For the text-containing cell, return its midpoint in (X, Y) coordinate format. 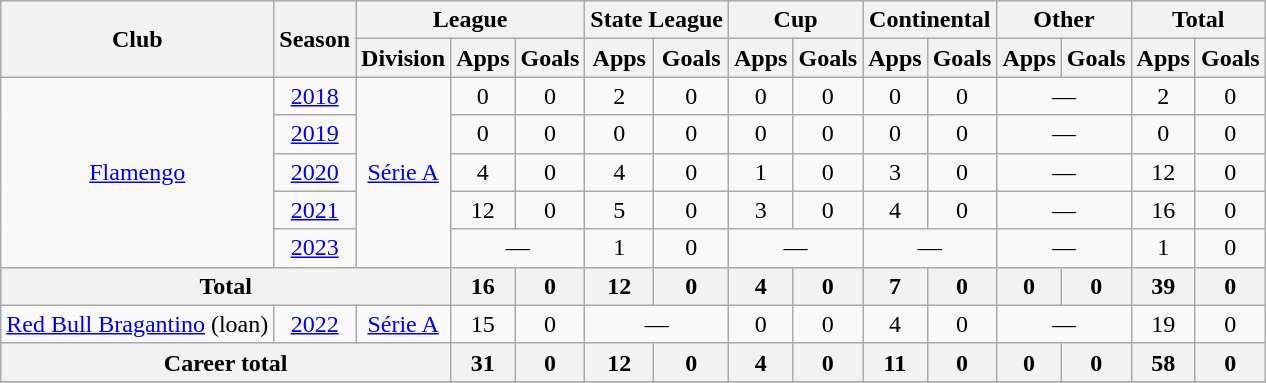
2019 (315, 134)
19 (1163, 324)
Division (404, 58)
15 (483, 324)
Other (1064, 20)
State League (657, 20)
Cup (796, 20)
2023 (315, 248)
2022 (315, 324)
31 (483, 362)
Red Bull Bragantino (loan) (138, 324)
Continental (930, 20)
Club (138, 39)
2020 (315, 172)
39 (1163, 286)
Season (315, 39)
2021 (315, 210)
Career total (226, 362)
2018 (315, 96)
58 (1163, 362)
Flamengo (138, 172)
League (470, 20)
5 (620, 210)
7 (895, 286)
11 (895, 362)
